Detect which cell encompasses the target text, then output its [x, y] center coordinate. 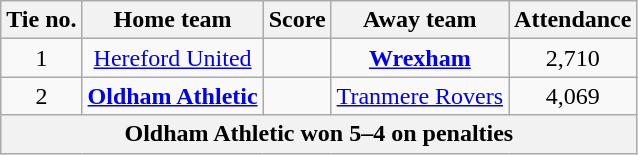
Away team [420, 20]
Tranmere Rovers [420, 96]
Hereford United [172, 58]
1 [42, 58]
Attendance [573, 20]
Wrexham [420, 58]
2,710 [573, 58]
Oldham Athletic [172, 96]
Oldham Athletic won 5–4 on penalties [319, 134]
Score [297, 20]
Tie no. [42, 20]
Home team [172, 20]
2 [42, 96]
4,069 [573, 96]
